Provide the [X, Y] coordinate of the cell's center where the given text is located.  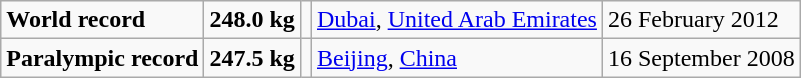
248.0 kg [252, 20]
World record [102, 20]
247.5 kg [252, 58]
16 September 2008 [701, 58]
26 February 2012 [701, 20]
Dubai, United Arab Emirates [456, 20]
Beijing, China [456, 58]
Paralympic record [102, 58]
